Capture the cell that displays the provided text and extract its (X, Y) central coordinate. 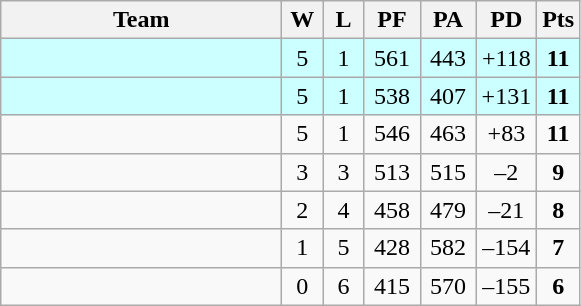
+118 (506, 58)
0 (302, 286)
+83 (506, 134)
–154 (506, 248)
+131 (506, 96)
7 (558, 248)
443 (448, 58)
428 (392, 248)
PF (392, 20)
4 (344, 210)
570 (448, 286)
2 (302, 210)
Team (142, 20)
W (302, 20)
Pts (558, 20)
L (344, 20)
458 (392, 210)
–21 (506, 210)
479 (448, 210)
PA (448, 20)
538 (392, 96)
582 (448, 248)
–155 (506, 286)
9 (558, 172)
546 (392, 134)
513 (392, 172)
–2 (506, 172)
415 (392, 286)
PD (506, 20)
407 (448, 96)
463 (448, 134)
561 (392, 58)
8 (558, 210)
515 (448, 172)
